Identify which cell holds the provided text, then report its (x, y) central coordinate. 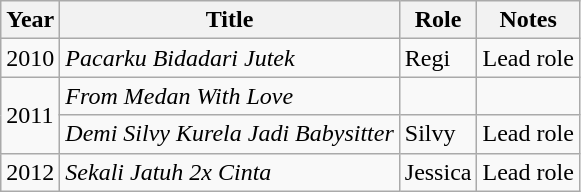
Demi Silvy Kurela Jadi Babysitter (230, 134)
Role (438, 20)
2010 (30, 58)
Silvy (438, 134)
Year (30, 20)
Regi (438, 58)
Jessica (438, 172)
From Medan With Love (230, 96)
2011 (30, 115)
Title (230, 20)
Notes (528, 20)
Pacarku Bidadari Jutek (230, 58)
Sekali Jatuh 2x Cinta (230, 172)
2012 (30, 172)
